Determine the [x, y] coordinate at the center of the cell enclosing the given text.  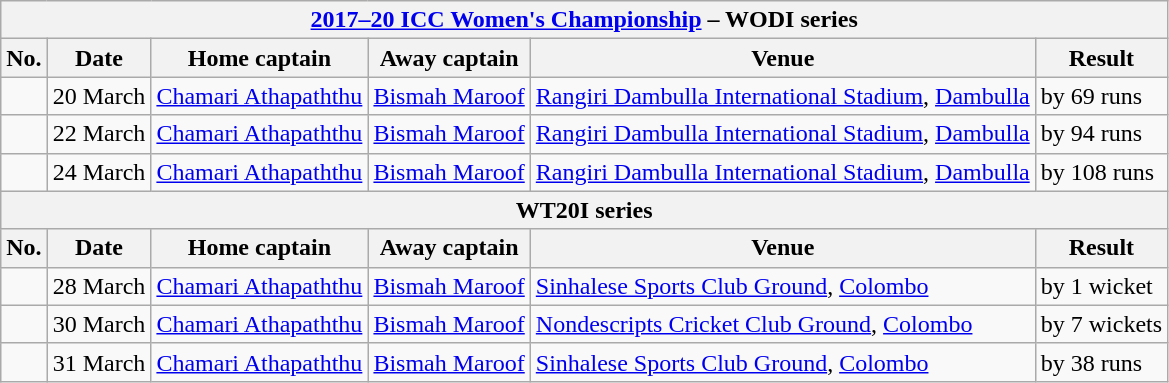
by 94 runs [1101, 134]
24 March [99, 172]
30 March [99, 324]
WT20I series [584, 210]
by 7 wickets [1101, 324]
by 1 wicket [1101, 286]
by 69 runs [1101, 96]
20 March [99, 96]
by 108 runs [1101, 172]
22 March [99, 134]
Nondescripts Cricket Club Ground, Colombo [782, 324]
28 March [99, 286]
by 38 runs [1101, 362]
31 March [99, 362]
2017–20 ICC Women's Championship – WODI series [584, 20]
